Find where the given text appears and provide that cell's center as [X, Y] coordinate. 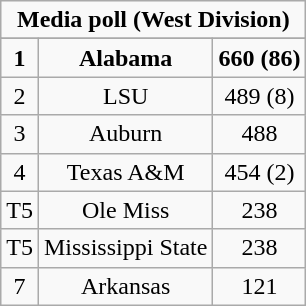
660 (86) [260, 58]
4 [20, 172]
121 [260, 286]
LSU [125, 96]
7 [20, 286]
Auburn [125, 134]
489 (8) [260, 96]
Mississippi State [125, 248]
488 [260, 134]
Alabama [125, 58]
Media poll (West Division) [154, 20]
3 [20, 134]
Ole Miss [125, 210]
Texas A&M [125, 172]
1 [20, 58]
Arkansas [125, 286]
2 [20, 96]
454 (2) [260, 172]
